Scan for the cell matching the given text and deliver its [X, Y] coordinate at center. 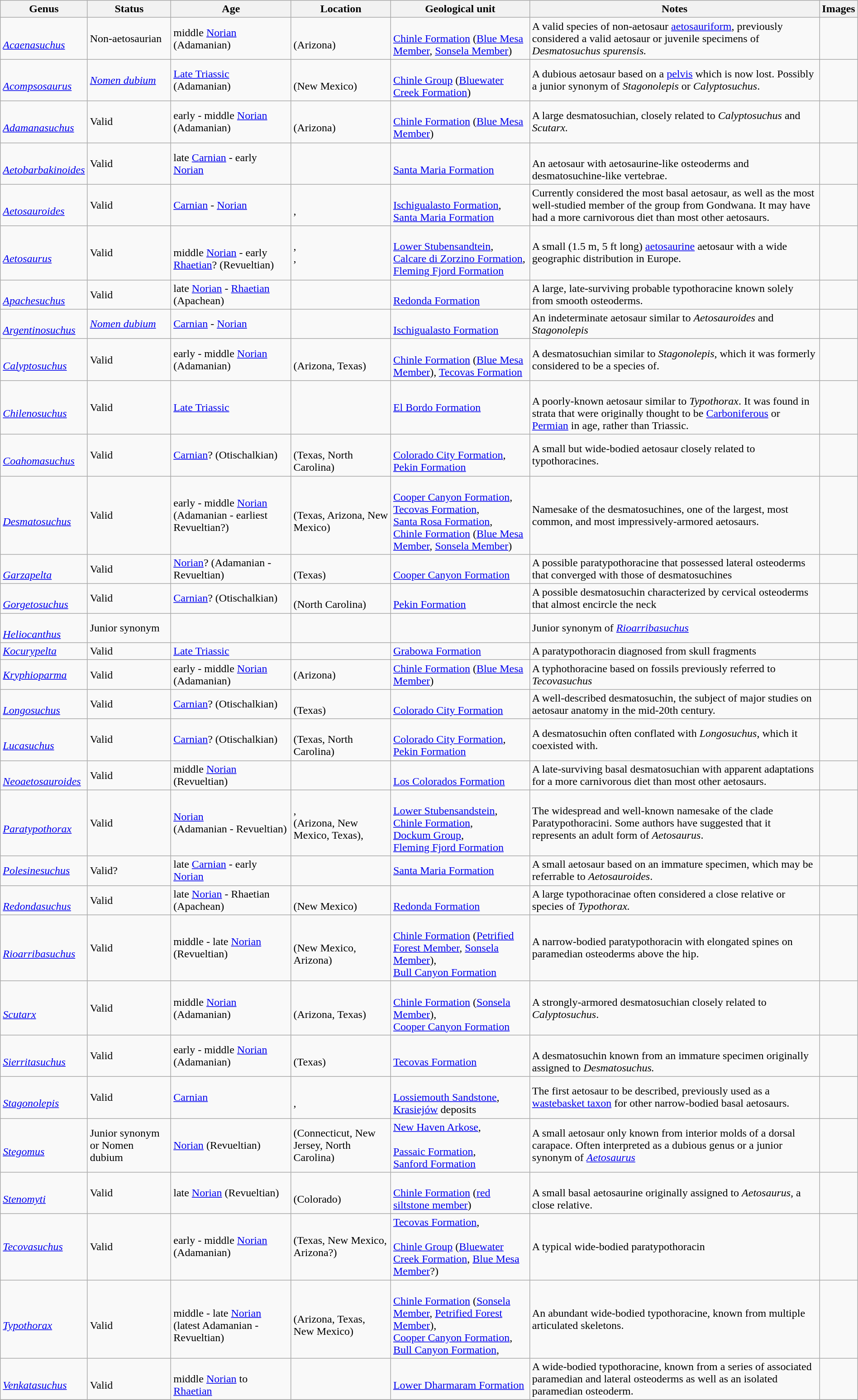
(Texas, New Mexico, Arizona?) [341, 1247]
Pekin Formation [460, 598]
Calyptosuchus [44, 359]
Age [231, 9]
A small aetosaur only known from interior molds of a dorsal carapace. Often interpreted as a dubious genus or a junior synonym of Aetosaurus [674, 1145]
An aetosaur with aetosaurine-like osteoderms and desmatosuchine-like vertebrae. [674, 163]
A small basal aetosaurine originally assigned to Aetosaurus, a close relative. [674, 1193]
Colorado City Formation [460, 704]
, (Arizona, New Mexico, Texas), [341, 823]
Namesake of the desmatosuchines, one of the largest, most common, and most impressively-armored aetosaurs. [674, 515]
(North Carolina) [341, 598]
Cooper Canyon Formation, Tecovas Formation, Santa Rosa Formation, Chinle Formation (Blue Mesa Member, Sonsela Member) [460, 515]
Chinle Formation (red siltstone member) [460, 1193]
middle - late Norian (latest Adamanian - Revueltian) [231, 1319]
Junior synonym or Nomen dubium [129, 1145]
A narrow-bodied paratypothoracin with elongated spines on paramedian osteoderms above the hip. [674, 948]
The widespread and well-known namesake of the clade Paratypothoracini. Some authors have suggested that it represents an adult form of Aetosaurus. [674, 823]
Chinle Formation (Blue Mesa Member, Sonsela Member) [460, 38]
Acaenasuchus [44, 38]
Scutarx [44, 1008]
An indeterminate aetosaur similar to Aetosauroides and Stagonolepis [674, 324]
Aetosaurus [44, 253]
middle Norian (Revueltian) [231, 775]
Redondasuchus [44, 900]
Apachesuchus [44, 294]
Kryphioparma [44, 674]
Acompsosaurus [44, 80]
Tecovasuchus [44, 1247]
A possible paratypothoracine that possessed lateral osteoderms that converged with those of desmatosuchines [674, 569]
A dubious aetosaur based on a pelvis which is now lost. Possibly a junior synonym of Stagonolepis or Calyptosuchus. [674, 80]
A well-described desmatosuchin, the subject of major studies on aetosaur anatomy in the mid-20th century. [674, 704]
(New Mexico, Arizona) [341, 948]
Venkatasuchus [44, 1379]
Images [839, 9]
Longosuchus [44, 704]
(Colorado) [341, 1193]
Geological unit [460, 9]
A late-surviving basal desmatosuchian with apparent adaptations for a more carnivorous diet than most other aetosaurs. [674, 775]
Lower Stubensandstein, Chinle Formation, Dockum Group, Fleming Fjord Formation [460, 823]
Norian (Revueltian) [231, 1145]
Chinle Formation (Petrified Forest Member, Sonsela Member), Bull Canyon Formation [460, 948]
Garzapelta [44, 569]
Los Colorados Formation [460, 775]
Rioarribasuchus [44, 948]
Chinle Formation (Blue Mesa Member), Tecovas Formation [460, 359]
Tecovas Formation [460, 1056]
Chinle Formation (Sonsela Member), Cooper Canyon Formation [460, 1008]
Lossiemouth Sandstone, Krasiejów deposits [460, 1097]
Desmatosuchus [44, 515]
Coahomasuchus [44, 455]
The first aetosaur to be described, previously used as a wastebasket taxon for other narrow-bodied basal aetosaurs. [674, 1097]
(Texas, Arizona, New Mexico) [341, 515]
Lower Stubensandtein, Calcare di Zorzino Formation, Fleming Fjord Formation [460, 253]
Ischigualasto Formation, Santa Maria Formation [460, 205]
Grabowa Formation [460, 651]
Kocurypelta [44, 651]
Junior synonym [129, 628]
Sierritasuchus [44, 1056]
A typical wide-bodied paratypothoracin [674, 1247]
A valid species of non-aetosaur aetosauriform, previously considered a valid aetosaur or juvenile specimens of Desmatosuchus spurensis. [674, 38]
El Bordo Formation [460, 407]
middle Norian to Rhaetian [231, 1379]
An abundant wide-bodied typothoracine, known from multiple articulated skeletons. [674, 1319]
early - middle Norian (Adamanian - earliest Revueltian?) [231, 515]
Status [129, 9]
Heliocanthus [44, 628]
Aetobarbakinoides [44, 163]
, , [341, 253]
(Connecticut, New Jersey, North Carolina) [341, 1145]
Valid? [129, 871]
Gorgetosuchus [44, 598]
Chinle Group (Bluewater Creek Formation) [460, 80]
(Arizona, Texas, New Mexico) [341, 1319]
Carnian [231, 1097]
middle Norian - early Rhaetian? (Revueltian) [231, 253]
Late Triassic (Adamanian) [231, 80]
A typhothoracine based on fossils previously referred to Tecovasuchus [674, 674]
Ischigualasto Formation [460, 324]
A wide-bodied typothoracine, known from a series of associated paramedian and lateral osteoderms as well as an isolated paramedian osteoderm. [674, 1379]
A desmatosuchin known from an immature specimen originally assigned to Desmatosuchus. [674, 1056]
Lucasuchus [44, 740]
Stegomus [44, 1145]
A desmatosuchin often conflated with Longosuchus, which it coexisted with. [674, 740]
Lower Dharmaram Formation [460, 1379]
Neoaetosauroides [44, 775]
Aetosauroides [44, 205]
Stenomyti [44, 1193]
Polesinesuchus [44, 871]
Notes [674, 9]
A paratypothoracin diagnosed from skull fragments [674, 651]
A small (1.5 m, 5 ft long) aetosaurine aetosaur with a wide geographic distribution in Europe. [674, 253]
Cooper Canyon Formation [460, 569]
Chinle Formation (Sonsela Member, Petrified Forest Member), Cooper Canyon Formation, Bull Canyon Formation, [460, 1319]
A small aetosaur based on an immature specimen, which may be referrable to Aetosauroides. [674, 871]
A strongly-armored desmatosuchian closely related to Calyptosuchus. [674, 1008]
late Norian (Revueltian) [231, 1193]
A large, late-surviving probable typothoracine known solely from smooth osteoderms. [674, 294]
Genus [44, 9]
Norian(Adamanian - Revueltian) [231, 823]
Non-aetosaurian [129, 38]
Adamanasuchus [44, 122]
A small but wide-bodied aetosaur closely related to typothoracines. [674, 455]
A large desmatosuchian, closely related to Calyptosuchus and Scutarx. [674, 122]
Location [341, 9]
Norian? (Adamanian - Revueltian) [231, 569]
New Haven Arkose,Passaic Formation, Sanford Formation [460, 1145]
A possible desmatosuchin characterized by cervical osteoderms that almost encircle the neck [674, 598]
A desmatosuchian similar to Stagonolepis, which it was formerly considered to be a species of. [674, 359]
Chilenosuchus [44, 407]
A large typothoracinae often considered a close relative or species of Typothorax. [674, 900]
Stagonolepis [44, 1097]
Typothorax [44, 1319]
middle - late Norian (Revueltian) [231, 948]
Paratypothorax [44, 823]
Argentinosuchus [44, 324]
Junior synonym of Rioarribasuchus [674, 628]
Tecovas Formation,Chinle Group (Bluewater Creek Formation, Blue Mesa Member?) [460, 1247]
